Search for the cell housing the specified text and yield its (x, y) center coordinate. 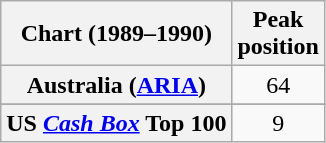
Peakposition (278, 34)
64 (278, 85)
Chart (1989–1990) (116, 34)
US Cash Box Top 100 (116, 123)
Australia (ARIA) (116, 85)
9 (278, 123)
